Determine the [x, y] coordinate at the center of the cell enclosing the given text.  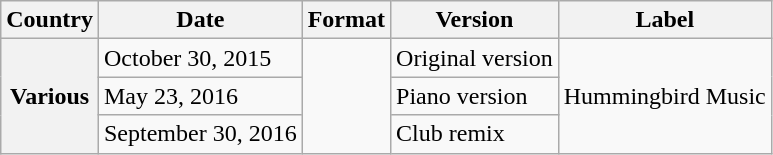
Country [50, 20]
Format [346, 20]
Original version [475, 58]
Version [475, 20]
Date [200, 20]
Various [50, 96]
May 23, 2016 [200, 96]
Hummingbird Music [664, 96]
September 30, 2016 [200, 134]
Label [664, 20]
October 30, 2015 [200, 58]
Piano version [475, 96]
Club remix [475, 134]
